Output the [x, y] coordinate of the center of the cell containing the given text.  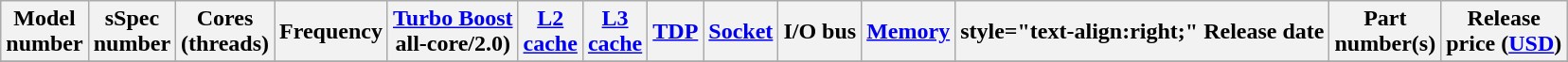
I/O bus [820, 32]
L3cache [615, 32]
Frequency [331, 32]
L2cache [550, 32]
Memory [909, 32]
Partnumber(s) [1385, 32]
Cores(threads) [225, 32]
Modelnumber [45, 32]
Socket [740, 32]
Releaseprice (USD) [1504, 32]
Turbo Boostall-core/2.0) [453, 32]
TDP [676, 32]
sSpecnumber [132, 32]
style="text-align:right;" Release date [1142, 32]
